From the cell containing the given text, extract its center point as [X, Y] coordinate. 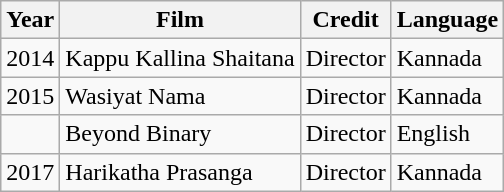
Language [447, 20]
2017 [30, 172]
Year [30, 20]
Credit [346, 20]
Beyond Binary [180, 134]
Harikatha Prasanga [180, 172]
Kappu Kallina Shaitana [180, 58]
Film [180, 20]
English [447, 134]
2014 [30, 58]
2015 [30, 96]
Wasiyat Nama [180, 96]
